Search for the cell housing the specified text and yield its (x, y) center coordinate. 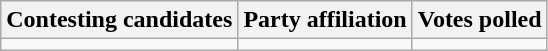
Party affiliation (325, 20)
Votes polled (480, 20)
Contesting candidates (120, 20)
